Return [X, Y] of the center of cell containing provided text 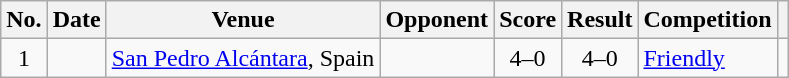
No. [24, 20]
Opponent [437, 20]
Score [528, 20]
Result [600, 20]
Friendly [708, 58]
Venue [243, 20]
Date [76, 20]
Competition [708, 20]
1 [24, 58]
San Pedro Alcántara, Spain [243, 58]
